For the text-containing cell, return its midpoint in (x, y) coordinate format. 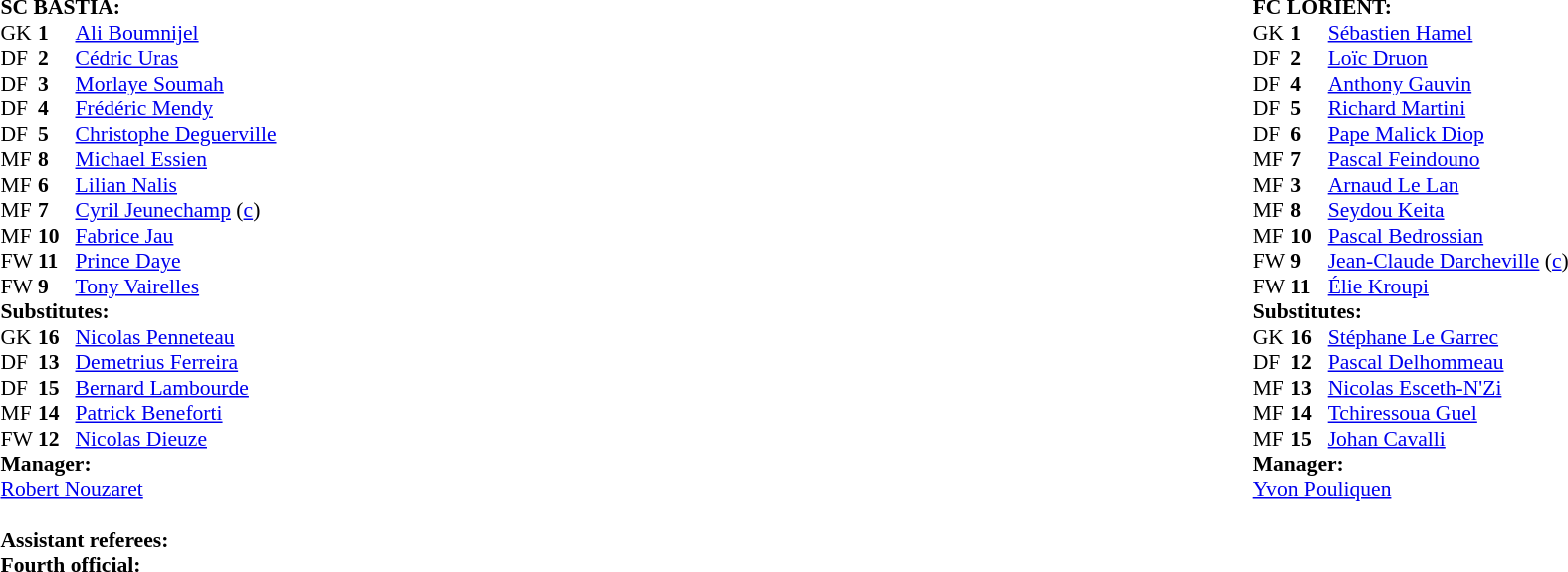
Manager: (137, 465)
Christophe Deguerville (176, 134)
Substitutes: (137, 311)
Frédéric Mendy (176, 108)
Ali Boumnijel (176, 33)
Nicolas Penneteau (176, 337)
Lilian Nalis (176, 185)
Cyril Jeunechamp (c) (176, 210)
Michael Essien (176, 160)
Morlaye Soumah (176, 84)
Patrick Beneforti (176, 413)
Nicolas Dieuze (176, 439)
Tony Vairelles (176, 286)
Fabrice Jau (176, 236)
Bernard Lambourde (176, 388)
Demetrius Ferreira (176, 363)
Cédric Uras (176, 59)
Prince Daye (176, 262)
